Capture the cell that displays the provided text and extract its (X, Y) central coordinate. 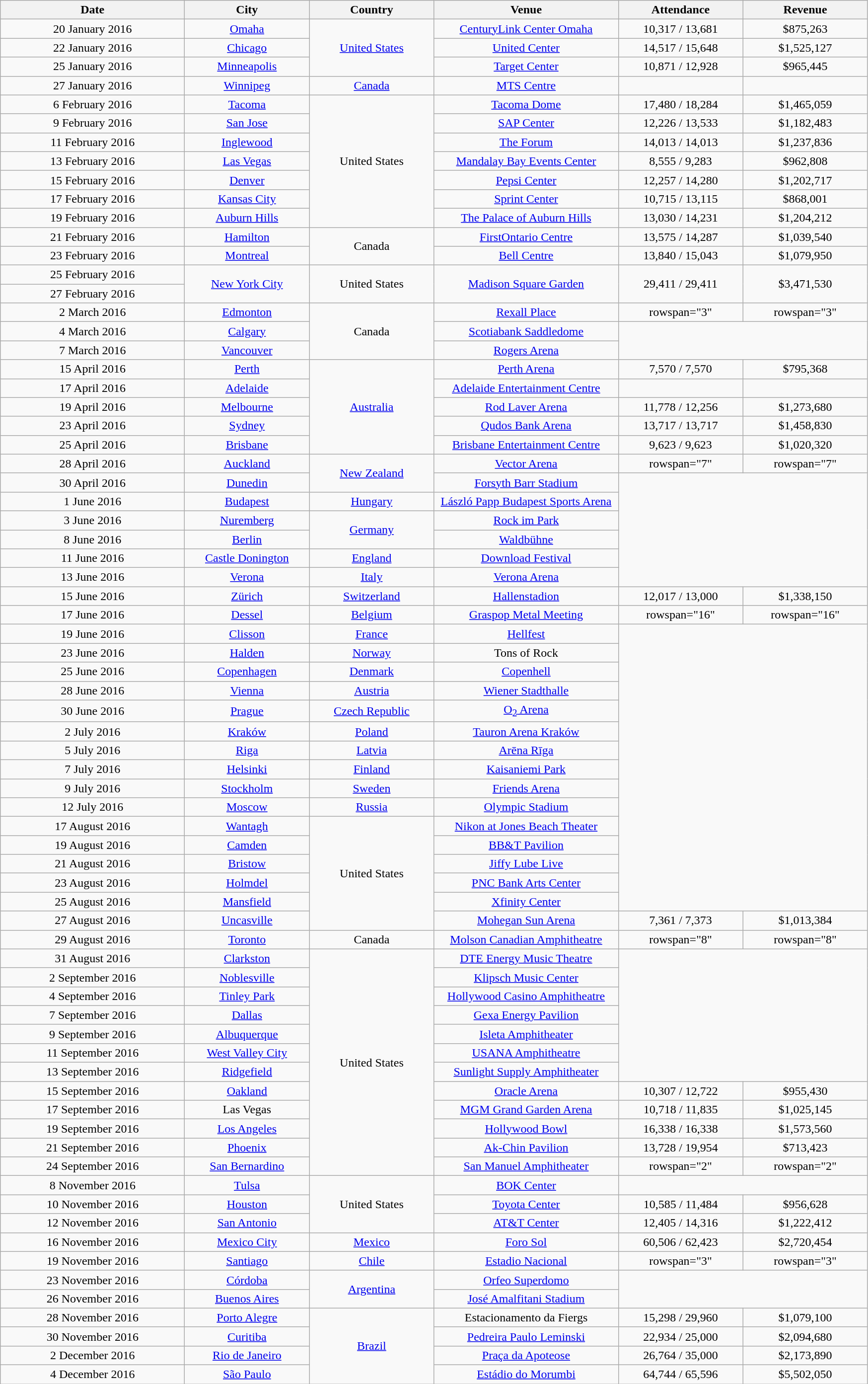
Nikon at Jones Beach Theater (526, 826)
Melbourne (247, 407)
$1,020,320 (805, 445)
$2,173,890 (805, 1355)
Curitiba (247, 1336)
Hamilton (247, 237)
12 November 2016 (92, 1223)
Córdoba (247, 1280)
Hungary (371, 501)
Brisbane (247, 445)
25 February 2016 (92, 275)
Attendance (680, 10)
Rexall Place (526, 312)
Albuquerque (247, 1034)
Venue (526, 10)
Mandalay Bay Events Center (526, 161)
Dallas (247, 1015)
Santiago (247, 1261)
Oakland (247, 1091)
Clarkston (247, 958)
Dunedin (247, 482)
10,715 / 13,115 (680, 199)
Chile (371, 1261)
Estadio Nacional (526, 1261)
Forsyth Barr Stadium (526, 482)
Perth (247, 369)
13,840 / 15,043 (680, 256)
Australia (371, 407)
20 January 2016 (92, 29)
United Center (526, 48)
$5,502,050 (805, 1375)
19 November 2016 (92, 1261)
Rock im Park (526, 520)
Bell Centre (526, 256)
Belgium (371, 615)
Vancouver (247, 350)
19 April 2016 (92, 407)
Kraków (247, 731)
7 March 2016 (92, 350)
Brisbane Entertainment Centre (526, 445)
Porto Alegre (247, 1317)
Tauron Arena Kraków (526, 731)
9 September 2016 (92, 1034)
Pepsi Center (526, 180)
Mexico City (247, 1242)
21 August 2016 (92, 864)
AT&T Center (526, 1223)
9 February 2016 (92, 123)
8 June 2016 (92, 539)
19 June 2016 (92, 634)
17 June 2016 (92, 615)
Verona Arena (526, 577)
Latvia (371, 750)
Sydney (247, 426)
26,764 / 35,000 (680, 1355)
Scotiabank Saddledome (526, 331)
9,623 / 9,623 (680, 445)
Brazil (371, 1346)
Ridgefield (247, 1072)
Dessel (247, 615)
Country (371, 10)
$1,079,100 (805, 1317)
16 November 2016 (92, 1242)
Houston (247, 1204)
Mexico (371, 1242)
Rod Laver Arena (526, 407)
12,226 / 13,533 (680, 123)
$868,001 (805, 199)
New Zealand (371, 473)
10,585 / 11,484 (680, 1204)
Klipsch Music Center (526, 977)
Nuremberg (247, 520)
Wantagh (247, 826)
13,030 / 14,231 (680, 218)
10,317 / 13,681 (680, 29)
Czech Republic (371, 711)
$956,628 (805, 1204)
15,298 / 29,960 (680, 1317)
19 February 2016 (92, 218)
City (247, 10)
10 November 2016 (92, 1204)
11 February 2016 (92, 142)
Vector Arena (526, 463)
23 November 2016 (92, 1280)
San Jose (247, 123)
28 April 2016 (92, 463)
$1,079,950 (805, 256)
2 December 2016 (92, 1355)
Estacionamento da Fiergs (526, 1317)
Wiener Stadthalle (526, 691)
Inglewood (247, 142)
14,013 / 14,013 (680, 142)
13 February 2016 (92, 161)
13 June 2016 (92, 577)
Mohegan Sun Arena (526, 921)
30 April 2016 (92, 482)
Rogers Arena (526, 350)
19 September 2016 (92, 1129)
Clisson (247, 634)
Berlin (247, 539)
12 July 2016 (92, 807)
USANA Amphitheatre (526, 1053)
12,257 / 14,280 (680, 180)
Chicago (247, 48)
Date (92, 10)
Sunlight Supply Amphitheater (526, 1072)
3 June 2016 (92, 520)
8 November 2016 (92, 1185)
23 August 2016 (92, 883)
Arēna Rīga (526, 750)
England (371, 558)
25 August 2016 (92, 902)
Poland (371, 731)
Waldbühne (526, 539)
Praça da Apoteose (526, 1355)
Oracle Arena (526, 1091)
DTE Energy Music Theatre (526, 958)
Minneapolis (247, 67)
1 June 2016 (92, 501)
Budapest (247, 501)
$1,458,830 (805, 426)
$1,025,145 (805, 1110)
$1,465,059 (805, 104)
Graspop Metal Meeting (526, 615)
15 June 2016 (92, 596)
17 September 2016 (92, 1110)
José Amalfitani Stadium (526, 1299)
17 August 2016 (92, 826)
27 February 2016 (92, 294)
23 February 2016 (92, 256)
Castle Donington (247, 558)
Riga (247, 750)
27 August 2016 (92, 921)
Molson Canadian Amphitheatre (526, 939)
28 November 2016 (92, 1317)
Olympic Stadium (526, 807)
Omaha (247, 29)
15 February 2016 (92, 180)
Prague (247, 711)
BB&T Pavilion (526, 845)
2 September 2016 (92, 977)
11 June 2016 (92, 558)
26 November 2016 (92, 1299)
$875,263 (805, 29)
7,361 / 7,373 (680, 921)
Adelaide Entertainment Centre (526, 388)
15 September 2016 (92, 1091)
$955,430 (805, 1091)
Xfinity Center (526, 902)
Stockholm (247, 788)
Verona (247, 577)
Russia (371, 807)
$1,013,384 (805, 921)
29 August 2016 (92, 939)
17 April 2016 (92, 388)
Gexa Energy Pavilion (526, 1015)
MGM Grand Garden Arena (526, 1110)
San Antonio (247, 1223)
Target Center (526, 67)
Adelaide (247, 388)
24 September 2016 (92, 1166)
22 January 2016 (92, 48)
$2,094,680 (805, 1336)
FirstOntario Centre (526, 237)
Tacoma Dome (526, 104)
2 March 2016 (92, 312)
$713,423 (805, 1148)
25 January 2016 (92, 67)
The Forum (526, 142)
$1,182,483 (805, 123)
7,570 / 7,570 (680, 369)
$1,273,680 (805, 407)
Zürich (247, 596)
Ak-Chin Pavilion (526, 1148)
Pedreira Paulo Leminski (526, 1336)
10,718 / 11,835 (680, 1110)
Sprint Center (526, 199)
21 September 2016 (92, 1148)
Holmdel (247, 883)
27 January 2016 (92, 85)
Tulsa (247, 1185)
$1,202,717 (805, 180)
Argentina (371, 1289)
23 April 2016 (92, 426)
Montreal (247, 256)
7 July 2016 (92, 769)
Kaisaniemi Park (526, 769)
$1,237,836 (805, 142)
Friends Arena (526, 788)
BOK Center (526, 1185)
Download Festival (526, 558)
21 February 2016 (92, 237)
Tons of Rock (526, 653)
17 February 2016 (92, 199)
4 September 2016 (92, 996)
64,744 / 65,596 (680, 1375)
5 July 2016 (92, 750)
7 September 2016 (92, 1015)
Hollywood Bowl (526, 1129)
PNC Bank Arts Center (526, 883)
25 June 2016 (92, 672)
László Papp Budapest Sports Arena (526, 501)
4 March 2016 (92, 331)
São Paulo (247, 1375)
Estádio do Morumbi (526, 1375)
Moscow (247, 807)
Edmonton (247, 312)
31 August 2016 (92, 958)
Calgary (247, 331)
Jiffy Lube Live (526, 864)
Foro Sol (526, 1242)
9 July 2016 (92, 788)
Auburn Hills (247, 218)
2 July 2016 (92, 731)
Norway (371, 653)
France (371, 634)
Rio de Janeiro (247, 1355)
$962,808 (805, 161)
14,517 / 15,648 (680, 48)
Camden (247, 845)
$1,573,560 (805, 1129)
4 December 2016 (92, 1375)
Vienna (247, 691)
$3,471,530 (805, 284)
Toyota Center (526, 1204)
Hellfest (526, 634)
$1,222,412 (805, 1223)
Sweden (371, 788)
Mansfield (247, 902)
$1,338,150 (805, 596)
22,934 / 25,000 (680, 1336)
10,307 / 12,722 (680, 1091)
17,480 / 18,284 (680, 104)
Madison Square Garden (526, 284)
CenturyLink Center Omaha (526, 29)
Uncasville (247, 921)
Switzerland (371, 596)
29,411 / 29,411 (680, 284)
Noblesville (247, 977)
$2,720,454 (805, 1242)
11,778 / 12,256 (680, 407)
Copenhell (526, 672)
New York City (247, 284)
San Manuel Amphitheater (526, 1166)
15 April 2016 (92, 369)
Los Angeles (247, 1129)
$1,204,212 (805, 218)
Auckland (247, 463)
11 September 2016 (92, 1053)
Denmark (371, 672)
Revenue (805, 10)
13 September 2016 (92, 1072)
12,405 / 14,316 (680, 1223)
Winnipeg (247, 85)
Helsinki (247, 769)
Hallenstadion (526, 596)
60,506 / 62,423 (680, 1242)
Isleta Amphitheater (526, 1034)
Halden (247, 653)
19 August 2016 (92, 845)
Austria (371, 691)
13,717 / 13,717 (680, 426)
Phoenix (247, 1148)
West Valley City (247, 1053)
$795,368 (805, 369)
Buenos Aires (247, 1299)
Tinley Park (247, 996)
$965,445 (805, 67)
Tacoma (247, 104)
SAP Center (526, 123)
8,555 / 9,283 (680, 161)
Denver (247, 180)
23 June 2016 (92, 653)
Finland (371, 769)
The Palace of Auburn Hills (526, 218)
Qudos Bank Arena (526, 426)
O2 Arena (526, 711)
Germany (371, 530)
13,728 / 19,954 (680, 1148)
Italy (371, 577)
10,871 / 12,928 (680, 67)
$1,525,127 (805, 48)
Hollywood Casino Amphitheatre (526, 996)
28 June 2016 (92, 691)
25 April 2016 (92, 445)
30 November 2016 (92, 1336)
16,338 / 16,338 (680, 1129)
Kansas City (247, 199)
San Bernardino (247, 1166)
Copenhagen (247, 672)
Toronto (247, 939)
$1,039,540 (805, 237)
13,575 / 14,287 (680, 237)
Bristow (247, 864)
MTS Centre (526, 85)
30 June 2016 (92, 711)
6 February 2016 (92, 104)
Perth Arena (526, 369)
12,017 / 13,000 (680, 596)
Orfeo Superdomo (526, 1280)
